Return the [X, Y] coordinate for the center point of the cell that contains the specified text.  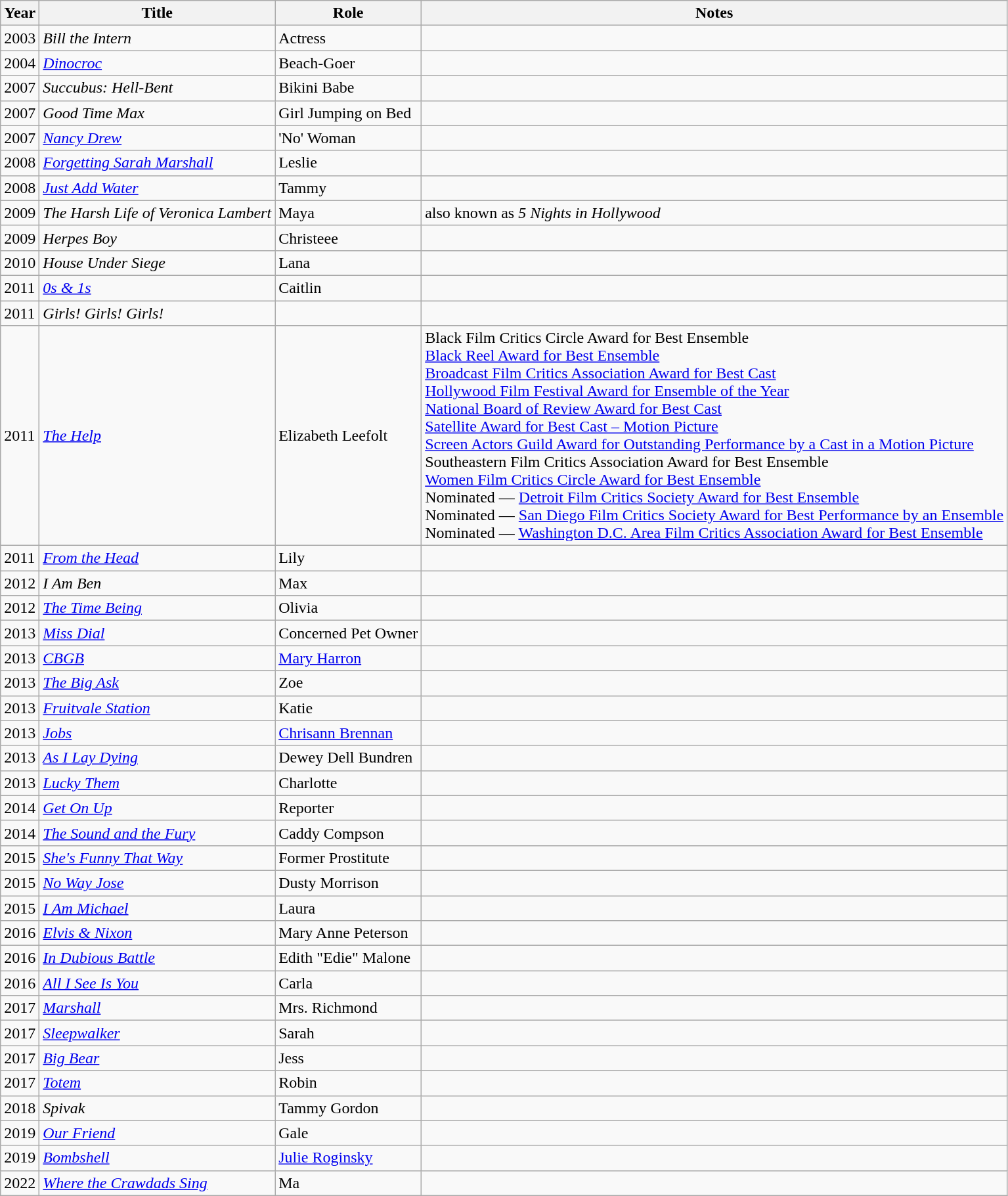
Charlotte [348, 783]
Maya [348, 213]
Sleepwalker [158, 1033]
The Big Ask [158, 683]
Elizabeth Leefolt [348, 436]
Bill the Intern [158, 38]
Max [348, 583]
2010 [20, 263]
The Help [158, 436]
The Time Being [158, 608]
Mary Harron [348, 658]
From the Head [158, 558]
2003 [20, 38]
Julie Roginsky [348, 1158]
Reporter [348, 808]
Gale [348, 1133]
Forgetting Sarah Marshall [158, 163]
Mrs. Richmond [348, 1008]
Chrisann Brennan [348, 733]
Succubus: Hell-Bent [158, 88]
The Sound and the Fury [158, 833]
Lucky Them [158, 783]
Title [158, 13]
2022 [20, 1183]
Laura [348, 908]
Nancy Drew [158, 138]
Mary Anne Peterson [348, 933]
Spivak [158, 1108]
No Way Jose [158, 883]
The Harsh Life of Veronica Lambert [158, 213]
Bikini Babe [348, 88]
Lana [348, 263]
Elvis & Nixon [158, 933]
Actress [348, 38]
Christeee [348, 238]
2004 [20, 63]
0s & 1s [158, 288]
House Under Siege [158, 263]
also known as 5 Nights in Hollywood [714, 213]
Get On Up [158, 808]
Carla [348, 983]
Beach-Goer [348, 63]
Herpes Boy [158, 238]
Jess [348, 1058]
Caitlin [348, 288]
CBGB [158, 658]
Girl Jumping on Bed [348, 113]
Big Bear [158, 1058]
Lily [348, 558]
Dusty Morrison [348, 883]
Leslie [348, 163]
Zoe [348, 683]
In Dubious Battle [158, 958]
Just Add Water [158, 188]
Robin [348, 1083]
Dinocroc [158, 63]
Olivia [348, 608]
'No' Woman [348, 138]
Former Prostitute [348, 858]
Year [20, 13]
Totem [158, 1083]
Good Time Max [158, 113]
Marshall [158, 1008]
Fruitvale Station [158, 708]
As I Lay Dying [158, 758]
Tammy [348, 188]
Edith "Edie" Malone [348, 958]
Katie [348, 708]
I Am Michael [158, 908]
Caddy Compson [348, 833]
Tammy Gordon [348, 1108]
Dewey Dell Bundren [348, 758]
I Am Ben [158, 583]
Bombshell [158, 1158]
Our Friend [158, 1133]
Where the Crawdads Sing [158, 1183]
All I See Is You [158, 983]
Sarah [348, 1033]
Girls! Girls! Girls! [158, 313]
Miss Dial [158, 633]
Ma [348, 1183]
She's Funny That Way [158, 858]
Notes [714, 13]
Concerned Pet Owner [348, 633]
Role [348, 13]
Jobs [158, 733]
2018 [20, 1108]
